Pinpoint the cell where the given text exists, returning its (x, y) midpoint coordinate. 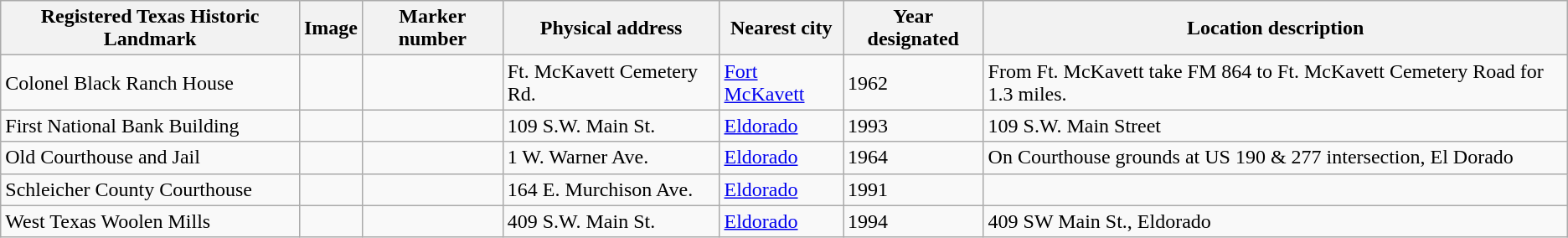
Physical address (611, 28)
164 E. Murchison Ave. (611, 189)
Schleicher County Courthouse (151, 189)
1964 (914, 158)
From Ft. McKavett take FM 864 to Ft. McKavett Cemetery Road for 1.3 miles. (1275, 82)
Marker number (432, 28)
Old Courthouse and Jail (151, 158)
Colonel Black Ranch House (151, 82)
On Courthouse grounds at US 190 & 277 intersection, El Dorado (1275, 158)
1991 (914, 189)
1 W. Warner Ave. (611, 158)
109 S.W. Main St. (611, 126)
Nearest city (781, 28)
Year designated (914, 28)
109 S.W. Main Street (1275, 126)
Image (330, 28)
Fort McKavett (781, 82)
409 SW Main St., Eldorado (1275, 221)
Location description (1275, 28)
1962 (914, 82)
1994 (914, 221)
First National Bank Building (151, 126)
West Texas Woolen Mills (151, 221)
1993 (914, 126)
Registered Texas Historic Landmark (151, 28)
409 S.W. Main St. (611, 221)
Ft. McKavett Cemetery Rd. (611, 82)
